Return [x, y] of the center of cell containing provided text 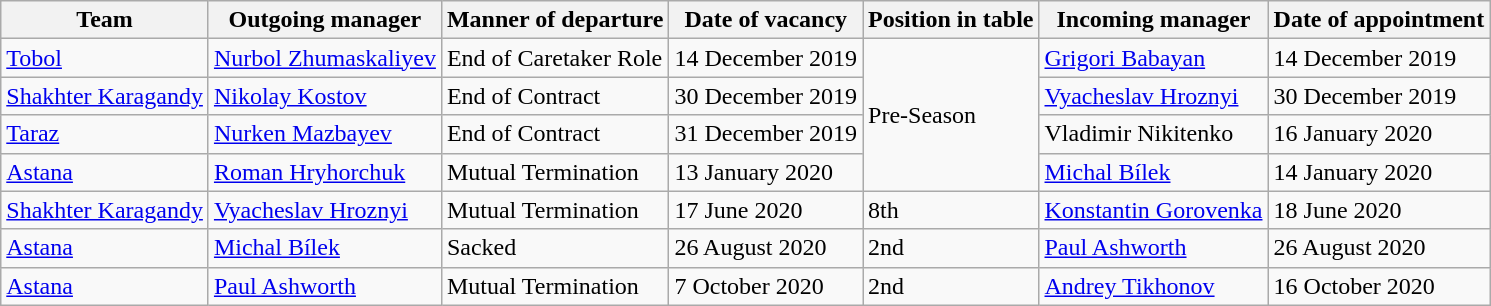
7 October 2020 [766, 286]
14 January 2020 [1379, 172]
Andrey Tikhonov [1154, 286]
8th [951, 210]
Incoming manager [1154, 20]
Roman Hryhorchuk [324, 172]
Vladimir Nikitenko [1154, 134]
Konstantin Gorovenka [1154, 210]
Sacked [554, 248]
16 October 2020 [1379, 286]
Grigori Babayan [1154, 58]
Position in table [951, 20]
Date of vacancy [766, 20]
End of Caretaker Role [554, 58]
Date of appointment [1379, 20]
Team [105, 20]
16 January 2020 [1379, 134]
18 June 2020 [1379, 210]
Nurken Mazbayev [324, 134]
Taraz [105, 134]
13 January 2020 [766, 172]
Tobol [105, 58]
Nikolay Kostov [324, 96]
Pre-Season [951, 115]
Nurbol Zhumaskaliyev [324, 58]
31 December 2019 [766, 134]
17 June 2020 [766, 210]
Manner of departure [554, 20]
Outgoing manager [324, 20]
